Identify which cell holds the provided text, then report its [X, Y] central coordinate. 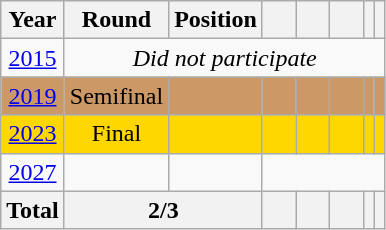
Final [116, 134]
2/3 [163, 210]
2015 [33, 58]
Position [216, 20]
2023 [33, 134]
Round [116, 20]
Did not participate [224, 58]
2027 [33, 172]
Semifinal [116, 96]
Total [33, 210]
Year [33, 20]
2019 [33, 96]
